From the cell containing the given text, extract its center point as (X, Y) coordinate. 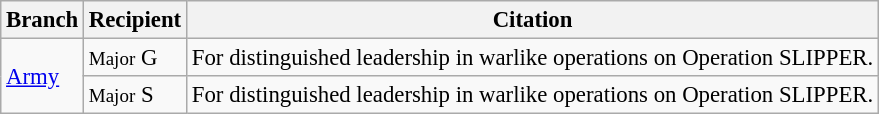
Branch (42, 20)
Citation (532, 20)
Major G (136, 58)
Major S (136, 95)
Army (42, 76)
Recipient (136, 20)
